Extract the [X, Y] coordinate from the center of the cell holding the provided text.  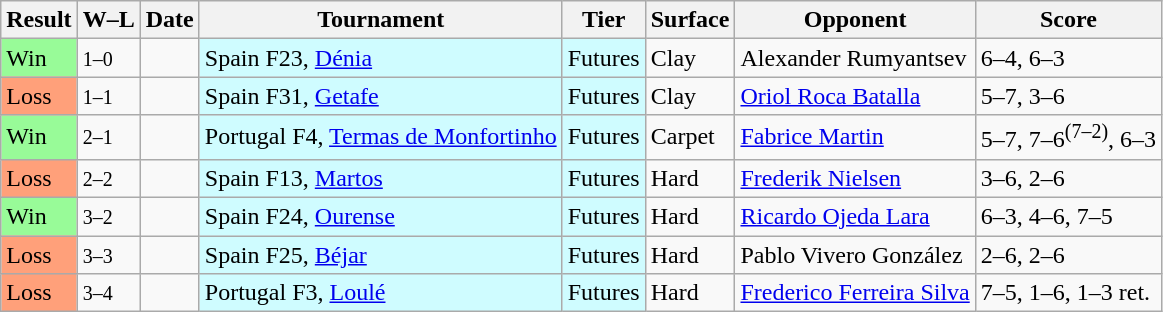
Result [39, 20]
Score [1068, 20]
Carpet [690, 138]
2–6, 2–6 [1068, 255]
Spain F24, Ourense [380, 217]
Portugal F3, Loulé [380, 293]
2–1 [108, 138]
3–2 [108, 217]
Alexander Rumyantsev [855, 58]
Pablo Vivero González [855, 255]
Surface [690, 20]
Spain F13, Martos [380, 178]
3–6, 2–6 [1068, 178]
7–5, 1–6, 1–3 ret. [1068, 293]
1–0 [108, 58]
6–4, 6–3 [1068, 58]
1–1 [108, 96]
Tier [604, 20]
2–2 [108, 178]
3–3 [108, 255]
Spain F23, Dénia [380, 58]
3–4 [108, 293]
Oriol Roca Batalla [855, 96]
5–7, 3–6 [1068, 96]
5–7, 7–6(7–2), 6–3 [1068, 138]
W–L [108, 20]
Portugal F4, Termas de Monfortinho [380, 138]
Tournament [380, 20]
Date [170, 20]
6–3, 4–6, 7–5 [1068, 217]
Fabrice Martin [855, 138]
Ricardo Ojeda Lara [855, 217]
Spain F31, Getafe [380, 96]
Frederik Nielsen [855, 178]
Spain F25, Béjar [380, 255]
Frederico Ferreira Silva [855, 293]
Opponent [855, 20]
